Detect which cell encompasses the target text, then output its [x, y] center coordinate. 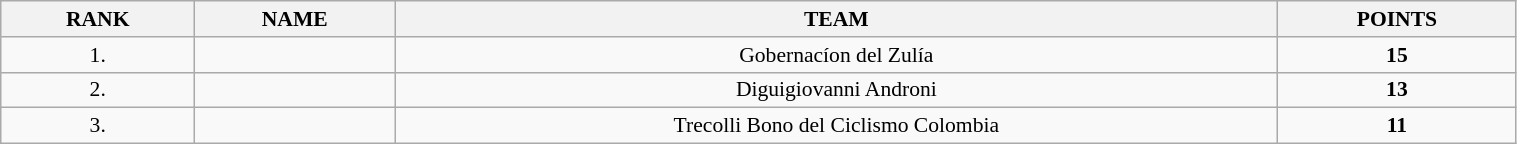
NAME [295, 19]
13 [1397, 90]
Diguigiovanni Androni [836, 90]
2. [98, 90]
1. [98, 55]
11 [1397, 126]
Gobernacíon del Zulía [836, 55]
3. [98, 126]
POINTS [1397, 19]
RANK [98, 19]
Trecolli Bono del Ciclismo Colombia [836, 126]
TEAM [836, 19]
15 [1397, 55]
